Output the [X, Y] coordinate of the center of the cell containing the given text.  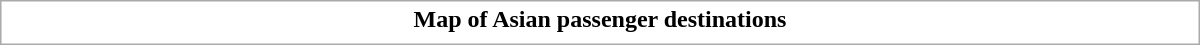
Map of Asian passenger destinations [600, 19]
